Locate the cell with the specified text and output its (x, y) center coordinate. 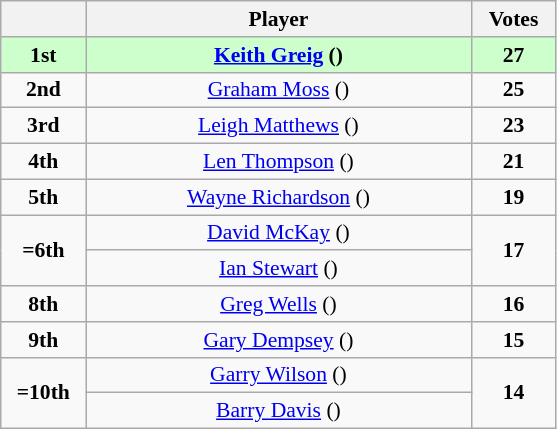
Greg Wells () (278, 304)
25 (514, 90)
Garry Wilson () (278, 375)
Player (278, 19)
Barry Davis () (278, 411)
Gary Dempsey () (278, 340)
=6th (44, 250)
4th (44, 162)
Graham Moss () (278, 90)
3rd (44, 126)
8th (44, 304)
2nd (44, 90)
Wayne Richardson () (278, 197)
17 (514, 250)
=10th (44, 392)
27 (514, 55)
1st (44, 55)
Leigh Matthews () (278, 126)
21 (514, 162)
23 (514, 126)
14 (514, 392)
Keith Greig () (278, 55)
Ian Stewart () (278, 269)
Len Thompson () (278, 162)
16 (514, 304)
Votes (514, 19)
5th (44, 197)
15 (514, 340)
David McKay () (278, 233)
19 (514, 197)
9th (44, 340)
